Return [x, y] of the center of cell containing provided text 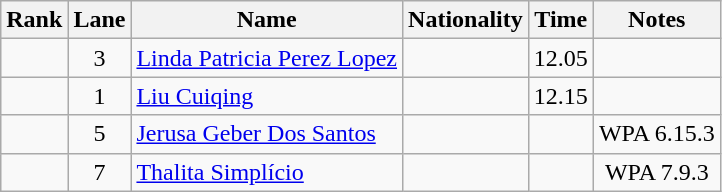
12.05 [560, 58]
12.15 [560, 96]
Jerusa Geber Dos Santos [267, 134]
WPA 7.9.3 [656, 172]
Notes [656, 20]
Time [560, 20]
WPA 6.15.3 [656, 134]
Nationality [466, 20]
Rank [34, 20]
Liu Cuiqing [267, 96]
1 [100, 96]
5 [100, 134]
Name [267, 20]
Linda Patricia Perez Lopez [267, 58]
Lane [100, 20]
3 [100, 58]
Thalita Simplício [267, 172]
7 [100, 172]
